Extract the [x, y] coordinate from the center of the cell holding the provided text.  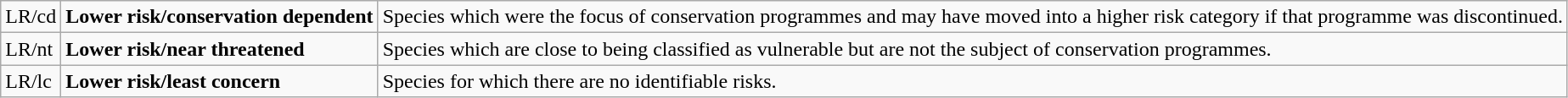
Species for which there are no identifiable risks. [973, 81]
Lower risk/near threatened [219, 49]
Lower risk/least concern [219, 81]
Lower risk/conservation dependent [219, 17]
LR/nt [31, 49]
Species which are close to being classified as vulnerable but are not the subject of conservation programmes. [973, 49]
Species which were the focus of conservation programmes and may have moved into a higher risk category if that programme was discontinued. [973, 17]
LR/cd [31, 17]
LR/lc [31, 81]
